Return the (x, y) coordinate for the center point of the cell that contains the specified text.  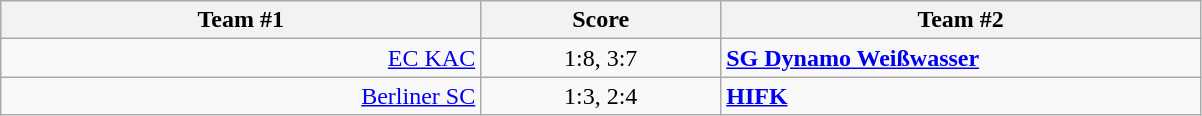
Berliner SC (241, 96)
EC KAC (241, 58)
1:8, 3:7 (601, 58)
HIFK (961, 96)
Team #1 (241, 20)
1:3, 2:4 (601, 96)
Team #2 (961, 20)
Score (601, 20)
SG Dynamo Weißwasser (961, 58)
